Provide the [x, y] coordinate of the cell's center where the given text is located.  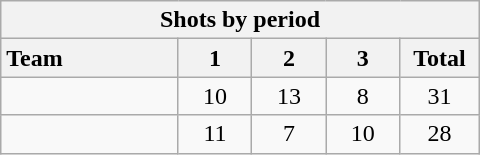
8 [363, 96]
3 [363, 58]
Shots by period [240, 20]
13 [289, 96]
11 [215, 134]
1 [215, 58]
28 [440, 134]
Total [440, 58]
2 [289, 58]
Team [90, 58]
31 [440, 96]
7 [289, 134]
